Identify which cell holds the provided text, then report its (X, Y) central coordinate. 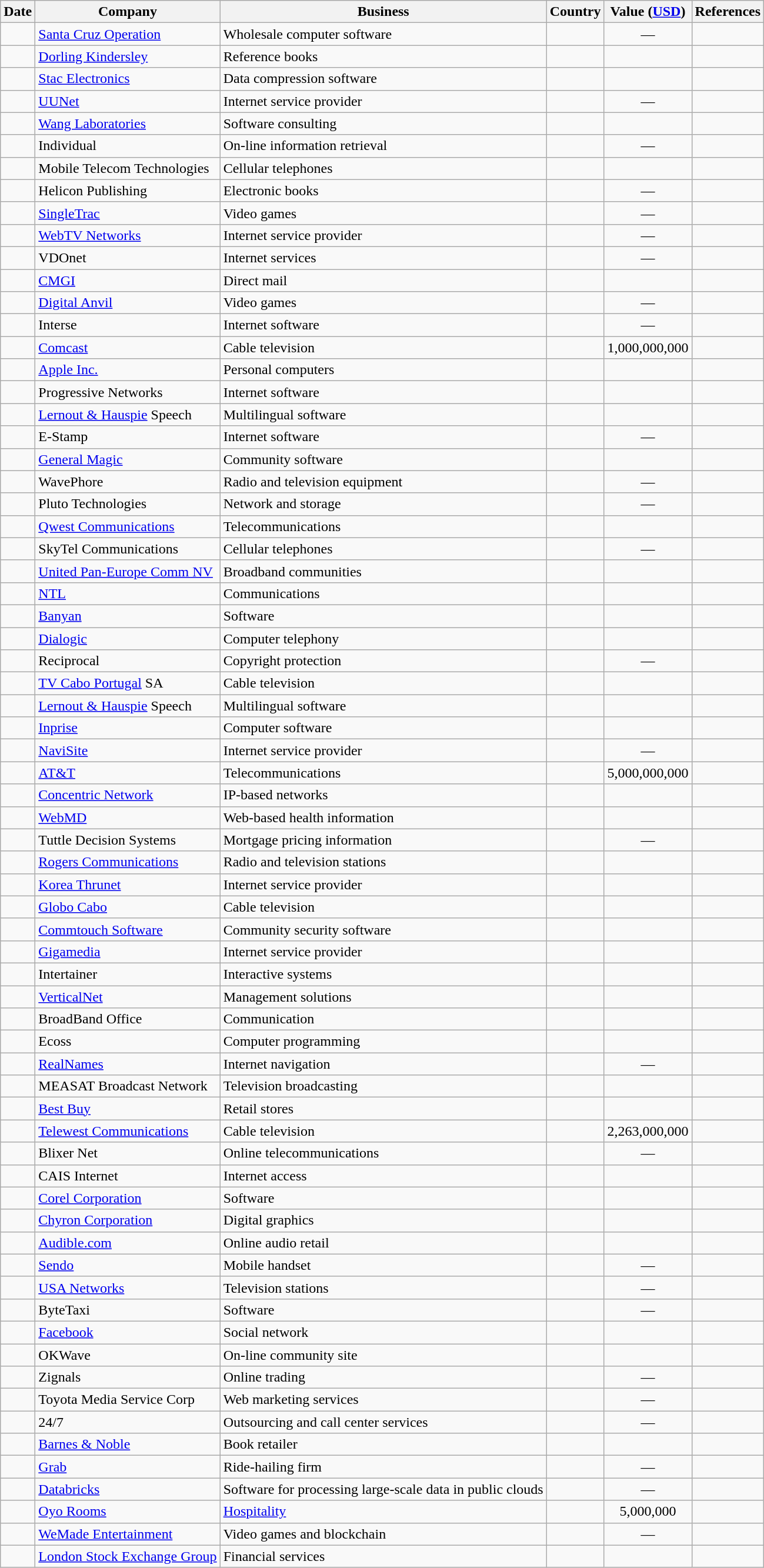
Inprise (128, 728)
Community security software (383, 929)
Telewest Communications (128, 1131)
References (728, 12)
Outsourcing and call center services (383, 1422)
VDOnet (128, 258)
Reference books (383, 56)
Mobile Telecom Technologies (128, 168)
Web marketing services (383, 1400)
Internet access (383, 1176)
Banyan (128, 616)
CAIS Internet (128, 1176)
Interse (128, 325)
WavePhore (128, 482)
Communication (383, 1019)
WebTV Networks (128, 235)
Software consulting (383, 124)
Digital Anvil (128, 303)
TV Cabo Portugal SA (128, 683)
Television stations (383, 1287)
Company (128, 12)
Interactive systems (383, 974)
BroadBand Office (128, 1019)
Online trading (383, 1377)
Qwest Communications (128, 526)
Progressive Networks (128, 392)
Web-based health information (383, 818)
On-line community site (383, 1355)
Pluto Technologies (128, 504)
Dialogic (128, 638)
Network and storage (383, 504)
Dorling Kindersley (128, 56)
Date (18, 12)
AT&T (128, 773)
Blixer Net (128, 1153)
Concentric Network (128, 795)
Intertainer (128, 974)
Korea Thrunet (128, 885)
Online telecommunications (383, 1153)
Tuttle Decision Systems (128, 840)
Communications (383, 593)
Facebook (128, 1332)
Wholesale computer software (383, 34)
Television broadcasting (383, 1086)
Broadband communities (383, 571)
Gigamedia (128, 952)
Stac Electronics (128, 79)
MEASAT Broadcast Network (128, 1086)
Digital graphics (383, 1220)
Value (USD) (648, 12)
Best Buy (128, 1109)
Zignals (128, 1377)
Commtouch Software (128, 929)
Retail stores (383, 1109)
Book retailer (383, 1444)
Video games and blockchain (383, 1534)
Hospitality (383, 1512)
Toyota Media Service Corp (128, 1400)
Apple Inc. (128, 370)
United Pan-Europe Comm NV (128, 571)
Community software (383, 459)
NTL (128, 593)
1,000,000,000 (648, 348)
Computer programming (383, 1042)
Software for processing large-scale data in public clouds (383, 1489)
2,263,000,000 (648, 1131)
Electronic books (383, 191)
Ride-hailing firm (383, 1467)
General Magic (128, 459)
Comcast (128, 348)
Corel Corporation (128, 1198)
Internet services (383, 258)
Globo Cabo (128, 907)
Reciprocal (128, 661)
SingleTrac (128, 213)
Mobile handset (383, 1265)
Management solutions (383, 997)
WeMade Entertainment (128, 1534)
IP-based networks (383, 795)
Mortgage pricing information (383, 840)
Wang Laboratories (128, 124)
Country (575, 12)
Grab (128, 1467)
24/7 (128, 1422)
Business (383, 12)
Sendo (128, 1265)
Social network (383, 1332)
Data compression software (383, 79)
WebMD (128, 818)
ByteTaxi (128, 1310)
Databricks (128, 1489)
Computer telephony (383, 638)
Online audio retail (383, 1243)
E-Stamp (128, 437)
Ecoss (128, 1042)
Helicon Publishing (128, 191)
NaviSite (128, 750)
Copyright protection (383, 661)
Radio and television equipment (383, 482)
OKWave (128, 1355)
Direct mail (383, 281)
Individual (128, 146)
London Stock Exchange Group (128, 1556)
Rogers Communications (128, 862)
CMGI (128, 281)
Personal computers (383, 370)
Santa Cruz Operation (128, 34)
USA Networks (128, 1287)
RealNames (128, 1064)
Oyo Rooms (128, 1512)
Internet navigation (383, 1064)
Financial services (383, 1556)
5,000,000,000 (648, 773)
Chyron Corporation (128, 1220)
Radio and television stations (383, 862)
On-line information retrieval (383, 146)
UUNet (128, 101)
5,000,000 (648, 1512)
Computer software (383, 728)
VerticalNet (128, 997)
SkyTel Communications (128, 549)
Barnes & Noble (128, 1444)
Audible.com (128, 1243)
